Find where the given text appears and provide that cell's center as [x, y] coordinate. 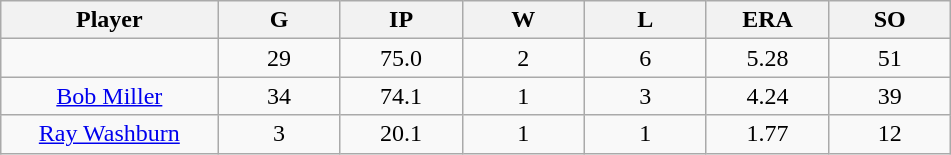
L [645, 20]
1.77 [767, 134]
Player [110, 20]
75.0 [401, 58]
G [279, 20]
20.1 [401, 134]
Bob Miller [110, 96]
51 [890, 58]
74.1 [401, 96]
SO [890, 20]
39 [890, 96]
IP [401, 20]
12 [890, 134]
W [523, 20]
5.28 [767, 58]
29 [279, 58]
2 [523, 58]
4.24 [767, 96]
6 [645, 58]
ERA [767, 20]
34 [279, 96]
Ray Washburn [110, 134]
